For the text-containing cell, return its midpoint in (x, y) coordinate format. 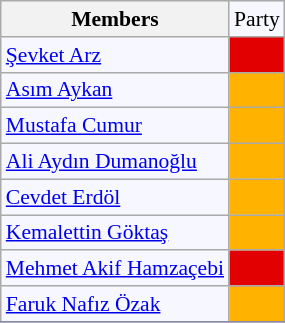
Mehmet Akif Hamzaçebi (115, 269)
Şevket Arz (115, 55)
Faruk Nafız Özak (115, 304)
Party (257, 19)
Kemalettin Göktaş (115, 233)
Ali Aydın Dumanoğlu (115, 162)
Mustafa Cumur (115, 126)
Cevdet Erdöl (115, 197)
Members (115, 19)
Asım Aykan (115, 90)
